Pinpoint the cell where the given text exists, returning its (X, Y) midpoint coordinate. 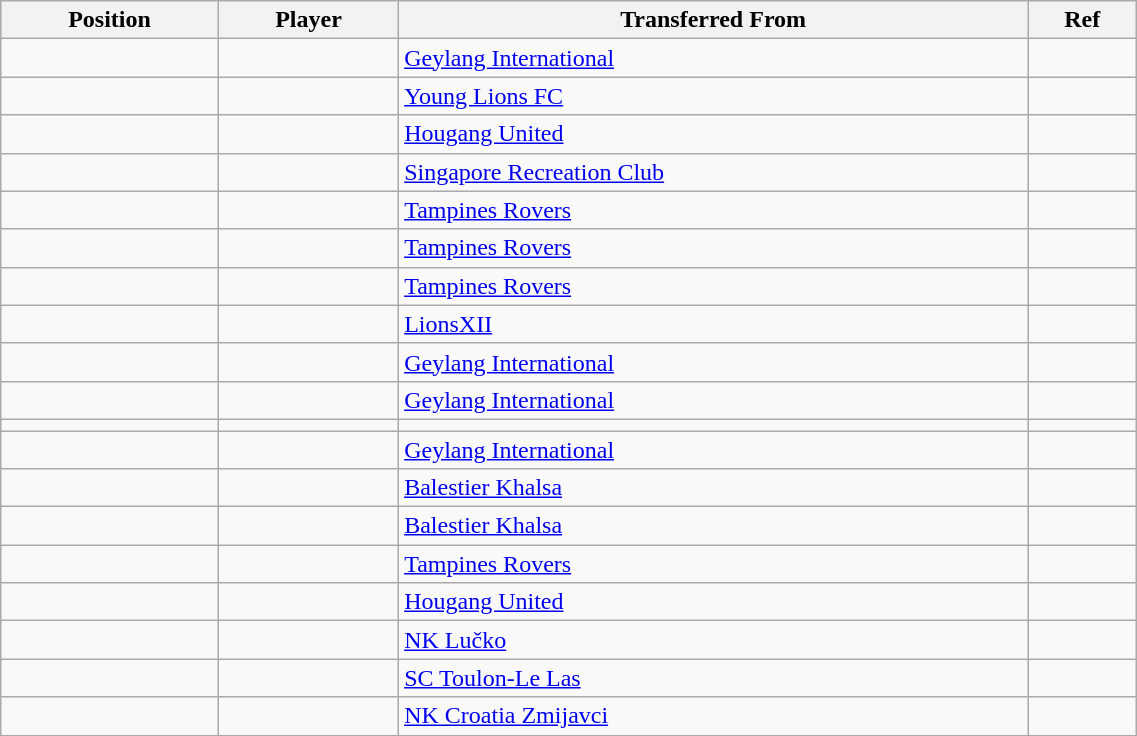
Ref (1082, 20)
Transferred From (714, 20)
SC Toulon-Le Las (714, 678)
Young Lions FC (714, 96)
Player (308, 20)
LionsXII (714, 324)
NK Croatia Zmijavci (714, 716)
NK Lučko (714, 640)
Singapore Recreation Club (714, 172)
Position (110, 20)
